Return the (x, y) coordinate for the center point of the cell that contains the specified text.  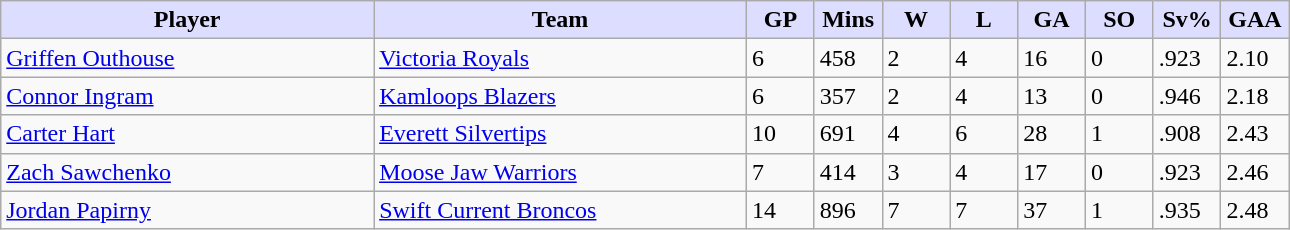
458 (848, 58)
L (984, 20)
GAA (1255, 20)
Sv% (1187, 20)
Moose Jaw Warriors (560, 172)
Victoria Royals (560, 58)
17 (1052, 172)
Zach Sawchenko (188, 172)
2.48 (1255, 210)
Carter Hart (188, 134)
Jordan Papirny (188, 210)
896 (848, 210)
Griffen Outhouse (188, 58)
2.18 (1255, 96)
16 (1052, 58)
GA (1052, 20)
Swift Current Broncos (560, 210)
.946 (1187, 96)
14 (780, 210)
.908 (1187, 134)
Kamloops Blazers (560, 96)
37 (1052, 210)
.935 (1187, 210)
2.10 (1255, 58)
3 (916, 172)
10 (780, 134)
13 (1052, 96)
691 (848, 134)
414 (848, 172)
Player (188, 20)
Team (560, 20)
357 (848, 96)
Mins (848, 20)
28 (1052, 134)
Connor Ingram (188, 96)
GP (780, 20)
2.43 (1255, 134)
SO (1119, 20)
Everett Silvertips (560, 134)
2.46 (1255, 172)
W (916, 20)
